Determine the (x, y) coordinate at the center of the cell enclosing the given text.  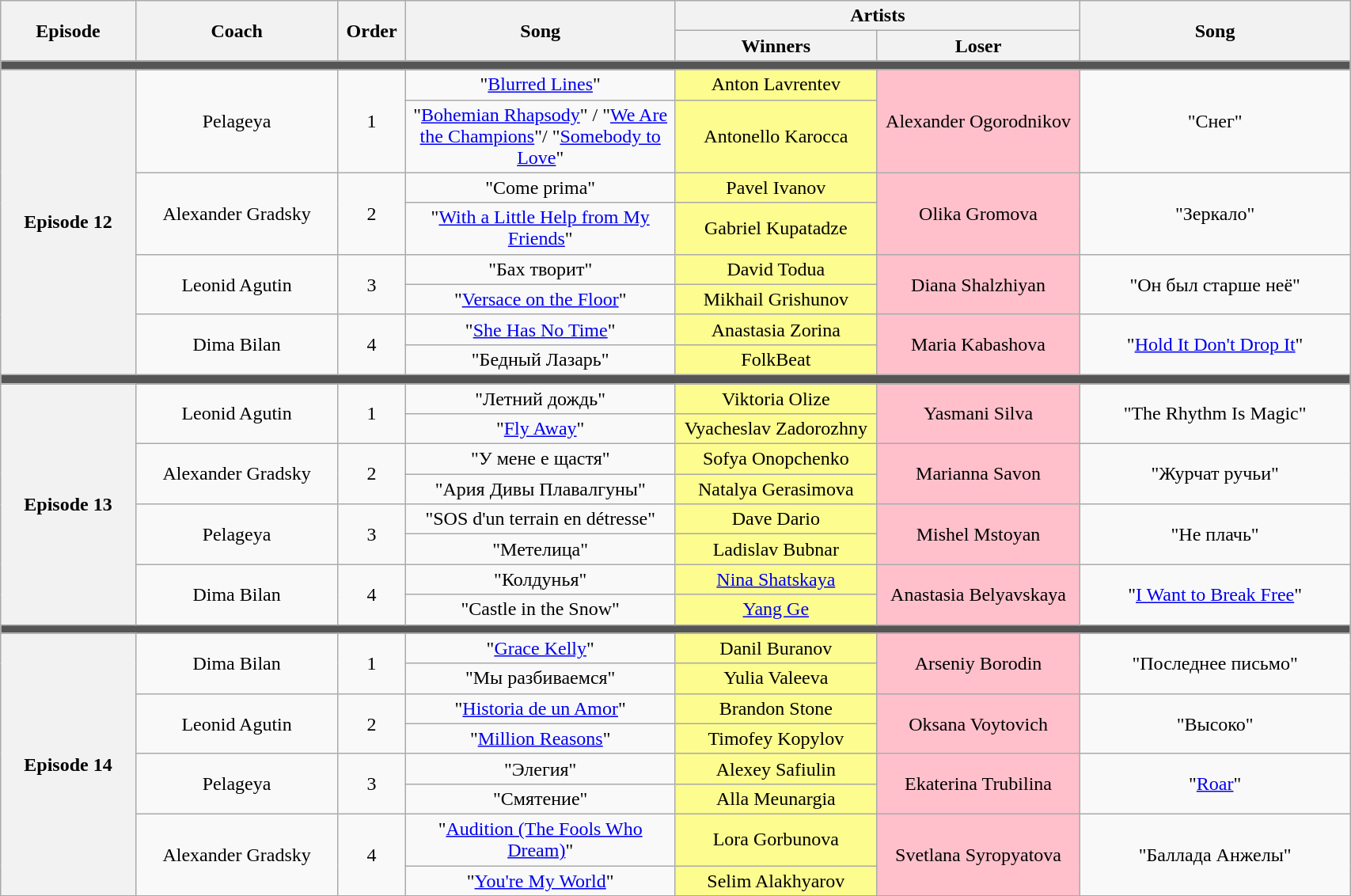
Anastasia Belyavskaya (978, 594)
"The Rhythm Is Magic" (1216, 413)
"SOS d'un terrain en détresse" (540, 519)
Gabriel Kupatadze (776, 228)
"Колдунья" (540, 579)
"Million Reasons" (540, 738)
"You're My World" (540, 881)
Maria Kabashova (978, 344)
"She Has No Time" (540, 329)
Loser (978, 46)
Viktoria Olize (776, 398)
Selim Alakhyarov (776, 881)
"Смятение" (540, 799)
"Blurred Lines" (540, 85)
Anastasia Zorina (776, 329)
Marianna Savon (978, 474)
Episode 14 (68, 765)
"Он был старше неё" (1216, 284)
Sofya Onopchenko (776, 459)
Ekaterina Trubilina (978, 784)
Alla Meunargia (776, 799)
"Historia de un Amor" (540, 708)
"Bohemian Rhapsody" / "We Are the Champions"/ "Somebody to Love" (540, 136)
Mikhail Grishunov (776, 299)
"Come prima" (540, 188)
Antonello Karocca (776, 136)
"Журчат ручьи" (1216, 474)
Anton Lavrentev (776, 85)
"Элегия" (540, 769)
Dave Dario (776, 519)
"Бах творит" (540, 269)
Ladislav Bubnar (776, 549)
Natalya Gerasimova (776, 489)
"Не плачь" (1216, 534)
Winners (776, 46)
Brandon Stone (776, 708)
"Бедный Лазарь" (540, 359)
Episode 12 (68, 222)
Svetlana Syropyatova (978, 855)
"Ария Дивы Плавалгуны" (540, 489)
"Высоко" (1216, 723)
Pavel Ivanov (776, 188)
Alexey Safiulin (776, 769)
"Зеркало" (1216, 214)
Episode (68, 31)
"Метелица" (540, 549)
"Hold It Don't Drop It" (1216, 344)
Danil Buranov (776, 648)
"Баллада Анжелы" (1216, 855)
Order (372, 31)
Episode 13 (68, 503)
"Grace Kelly" (540, 648)
Yulia Valeeva (776, 678)
Arseniy Borodin (978, 663)
"Castle in the Snow" (540, 609)
Timofey Kopylov (776, 738)
Olika Gromova (978, 214)
"Последнее письмо" (1216, 663)
Lora Gorbunova (776, 839)
"Roar" (1216, 784)
Yasmani Silva (978, 413)
"Versace on the Floor" (540, 299)
"Мы разбиваемся" (540, 678)
Mishel Mstoyan (978, 534)
FolkBeat (776, 359)
"Снег" (1216, 121)
"Fly Away" (540, 429)
"Audition (The Fools Who Dream)" (540, 839)
David Todua (776, 269)
Artists (877, 16)
"With a Little Help from My Friends" (540, 228)
"У мене е щастя" (540, 459)
Yang Ge (776, 609)
Coach (237, 31)
"I Want to Break Free" (1216, 594)
Alexander Ogorodnikov (978, 121)
"Летний дождь" (540, 398)
Nina Shatskaya (776, 579)
Oksana Voytovich (978, 723)
Vyacheslav Zadorozhny (776, 429)
Diana Shalzhiyan (978, 284)
